From the cell containing the given text, extract its center point as [x, y] coordinate. 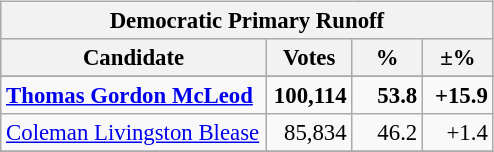
53.8 [388, 96]
46.2 [388, 133]
Candidate [134, 58]
Thomas Gordon McLeod [134, 96]
Votes [309, 58]
Democratic Primary Runoff [247, 21]
85,834 [309, 133]
+1.4 [458, 133]
+15.9 [458, 96]
±% [458, 58]
Coleman Livingston Blease [134, 133]
% [388, 58]
100,114 [309, 96]
